Detect which cell encompasses the target text, then output its (x, y) center coordinate. 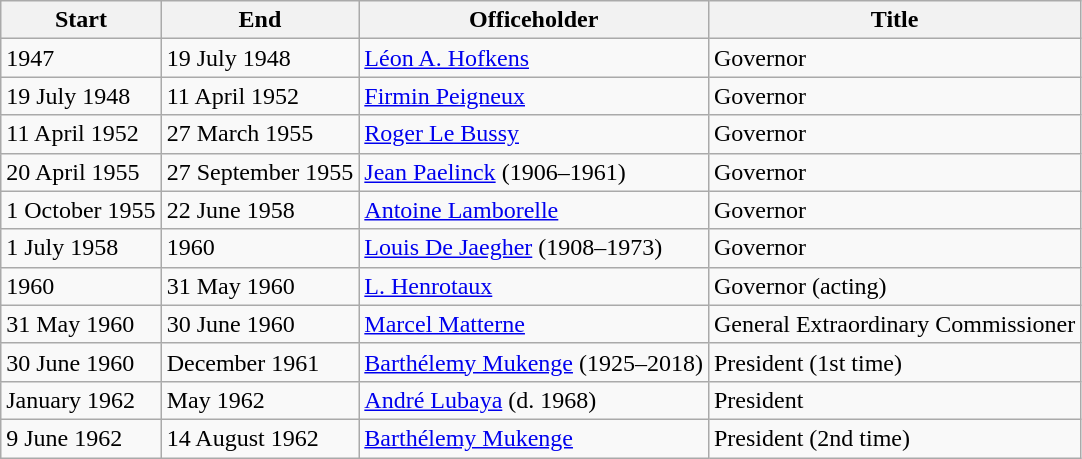
14 August 1962 (260, 438)
L. Henrotaux (534, 286)
1 October 1955 (81, 210)
Officeholder (534, 20)
Firmin Peigneux (534, 96)
General Extraordinary Commissioner (894, 324)
27 March 1955 (260, 134)
27 September 1955 (260, 172)
January 1962 (81, 400)
Marcel Matterne (534, 324)
Barthélemy Mukenge (1925–2018) (534, 362)
1947 (81, 58)
Roger Le Bussy (534, 134)
Jean Paelinck (1906–1961) (534, 172)
Louis De Jaegher (1908–1973) (534, 248)
President (1st time) (894, 362)
May 1962 (260, 400)
André Lubaya (d. 1968) (534, 400)
December 1961 (260, 362)
9 June 1962 (81, 438)
President (2nd time) (894, 438)
Barthélemy Mukenge (534, 438)
Léon A. Hofkens (534, 58)
Antoine Lamborelle (534, 210)
Governor (acting) (894, 286)
Start (81, 20)
22 June 1958 (260, 210)
Title (894, 20)
President (894, 400)
20 April 1955 (81, 172)
1 July 1958 (81, 248)
End (260, 20)
